Extract the (x, y) coordinate from the center of the cell holding the provided text.  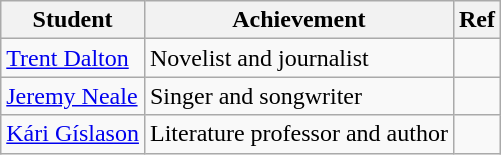
Ref (476, 20)
Trent Dalton (73, 58)
Literature professor and author (298, 134)
Student (73, 20)
Novelist and journalist (298, 58)
Achievement (298, 20)
Singer and songwriter (298, 96)
Jeremy Neale (73, 96)
Kári Gíslason (73, 134)
